Return (x, y) of the center of cell containing provided text 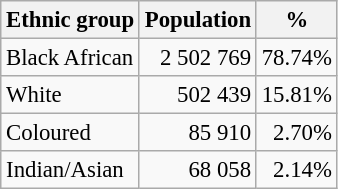
% (296, 20)
Black African (70, 58)
502 439 (198, 95)
78.74% (296, 58)
68 058 (198, 170)
Ethnic group (70, 20)
2.14% (296, 170)
15.81% (296, 95)
2 502 769 (198, 58)
Coloured (70, 133)
Population (198, 20)
Indian/Asian (70, 170)
White (70, 95)
85 910 (198, 133)
2.70% (296, 133)
